Capture the cell that displays the provided text and extract its (X, Y) central coordinate. 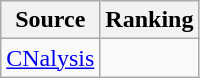
CNalysis (50, 58)
Source (50, 20)
Ranking (150, 20)
